Scan for the cell matching the given text and deliver its [x, y] coordinate at center. 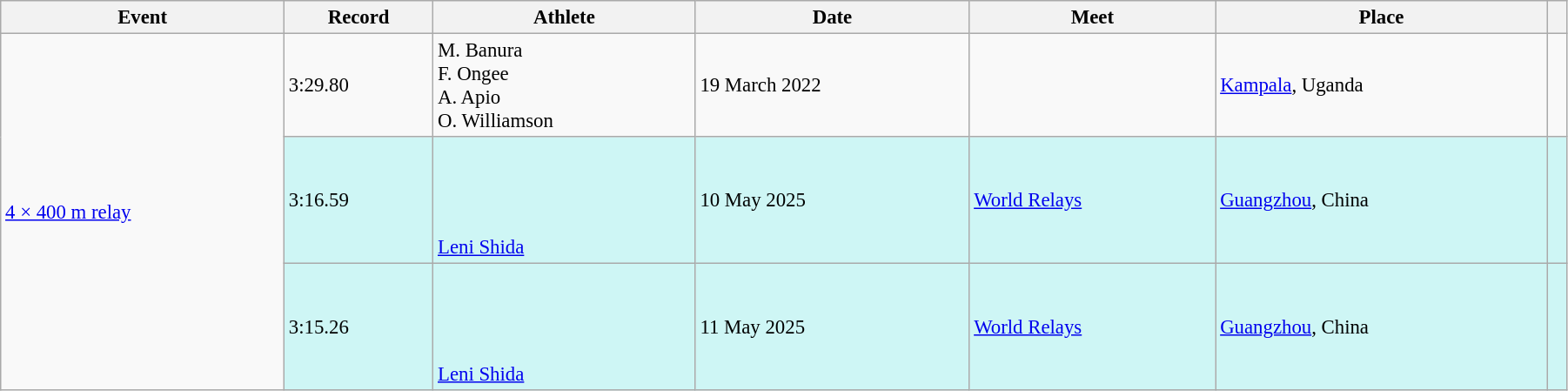
4 × 400 m relay [143, 212]
M. BanuraF. OngeeA. ApioO. Williamson [564, 85]
Meet [1093, 17]
Athlete [564, 17]
3:29.80 [358, 85]
Place [1382, 17]
Date [832, 17]
11 May 2025 [832, 327]
3:15.26 [358, 327]
Event [143, 17]
Kampala, Uganda [1382, 85]
3:16.59 [358, 200]
Record [358, 17]
19 March 2022 [832, 85]
10 May 2025 [832, 200]
